Search for the cell housing the specified text and yield its (x, y) center coordinate. 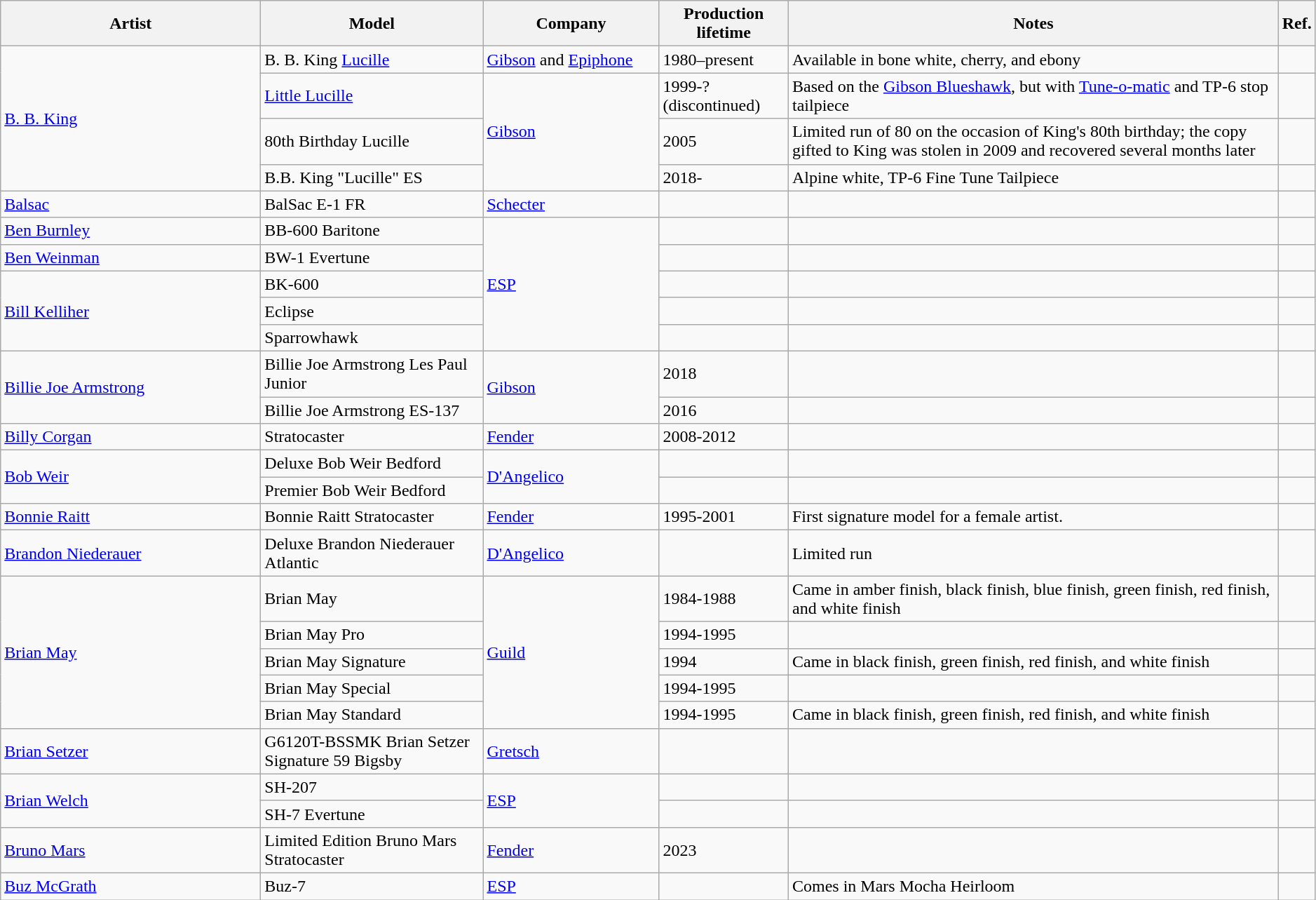
Bonnie Raitt Stratocaster (372, 517)
Brandon Niederauer (130, 553)
Ref. (1297, 24)
Bonnie Raitt (130, 517)
Limited run (1033, 553)
Production lifetime (724, 24)
Artist (130, 24)
B. B. King Lucille (372, 60)
Guild (571, 652)
B.B. King "Lucille" ES (372, 177)
Stratocaster (372, 437)
Comes in Mars Mocha Heirloom (1033, 886)
Balsac (130, 204)
Bob Weir (130, 477)
Company (571, 24)
1995-2001 (724, 517)
1984-1988 (724, 599)
80th Birthday Lucille (372, 142)
G6120T-BSSMK Brian Setzer Signature 59 Bigsby (372, 751)
Billie Joe Armstrong Les Paul Junior (372, 373)
1980–present (724, 60)
Brian May Special (372, 688)
2005 (724, 142)
Deluxe Bob Weir Bedford (372, 464)
1994 (724, 661)
Billie Joe Armstrong ES-137 (372, 410)
Premier Bob Weir Bedford (372, 490)
Based on the Gibson Blueshawk, but with Tune-o-matic and TP-6 stop tailpiece (1033, 95)
2008-2012 (724, 437)
Bill Kelliher (130, 311)
Came in amber finish, black finish, blue finish, green finish, red finish, and white finish (1033, 599)
Limited Edition Bruno Mars Stratocaster (372, 850)
2023 (724, 850)
Eclipse (372, 311)
1999-? (discontinued) (724, 95)
First signature model for a female artist. (1033, 517)
Ben Burnley (130, 231)
Little Lucille (372, 95)
SH-7 Evertune (372, 814)
2018 (724, 373)
Ben Weinman (130, 257)
Billy Corgan (130, 437)
Buz McGrath (130, 886)
Bruno Mars (130, 850)
Deluxe Brandon Niederauer Atlantic (372, 553)
Available in bone white, cherry, and ebony (1033, 60)
BB-600 Baritone (372, 231)
Brian May Signature (372, 661)
SH-207 (372, 787)
Notes (1033, 24)
BW-1 Evertune (372, 257)
2018- (724, 177)
Brian May Standard (372, 715)
Billie Joe Armstrong (130, 387)
Sparrowhawk (372, 337)
2016 (724, 410)
Schecter (571, 204)
Gretsch (571, 751)
Brian Welch (130, 800)
Gibson and Epiphone (571, 60)
Brian Setzer (130, 751)
Model (372, 24)
BK-600 (372, 284)
Alpine white, TP-6 Fine Tune Tailpiece (1033, 177)
B. B. King (130, 119)
Brian May Pro (372, 635)
Limited run of 80 on the occasion of King's 80th birthday; the copy gifted to King was stolen in 2009 and recovered several months later (1033, 142)
BalSac E-1 FR (372, 204)
Buz-7 (372, 886)
